Output the [X, Y] coordinate of the center of the cell containing the given text.  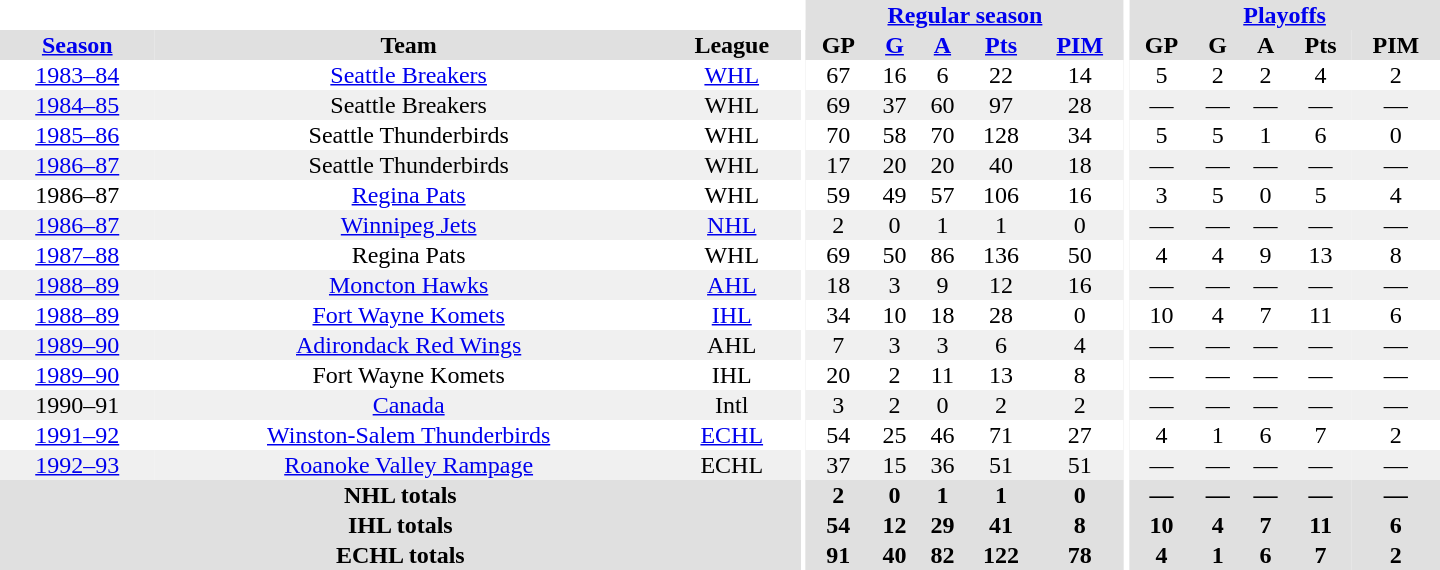
41 [1000, 525]
36 [942, 465]
60 [942, 105]
Season [77, 45]
17 [838, 165]
NHL totals [400, 495]
ECHL totals [400, 555]
NHL [732, 225]
71 [1000, 435]
59 [838, 195]
1991–92 [77, 435]
49 [895, 195]
Winston-Salem Thunderbirds [408, 435]
1990–91 [77, 405]
1987–88 [77, 255]
Team [408, 45]
Roanoke Valley Rampage [408, 465]
57 [942, 195]
Winnipeg Jets [408, 225]
82 [942, 555]
15 [895, 465]
14 [1080, 75]
Moncton Hawks [408, 285]
Intl [732, 405]
58 [895, 135]
25 [895, 435]
128 [1000, 135]
Playoffs [1284, 15]
106 [1000, 195]
67 [838, 75]
91 [838, 555]
97 [1000, 105]
1984–85 [77, 105]
122 [1000, 555]
1985–86 [77, 135]
22 [1000, 75]
Adirondack Red Wings [408, 345]
Canada [408, 405]
1983–84 [77, 75]
27 [1080, 435]
IHL totals [400, 525]
29 [942, 525]
86 [942, 255]
46 [942, 435]
136 [1000, 255]
78 [1080, 555]
Regular season [965, 15]
League [732, 45]
1992–93 [77, 465]
